Find where the given text appears and provide that cell's center as (X, Y) coordinate. 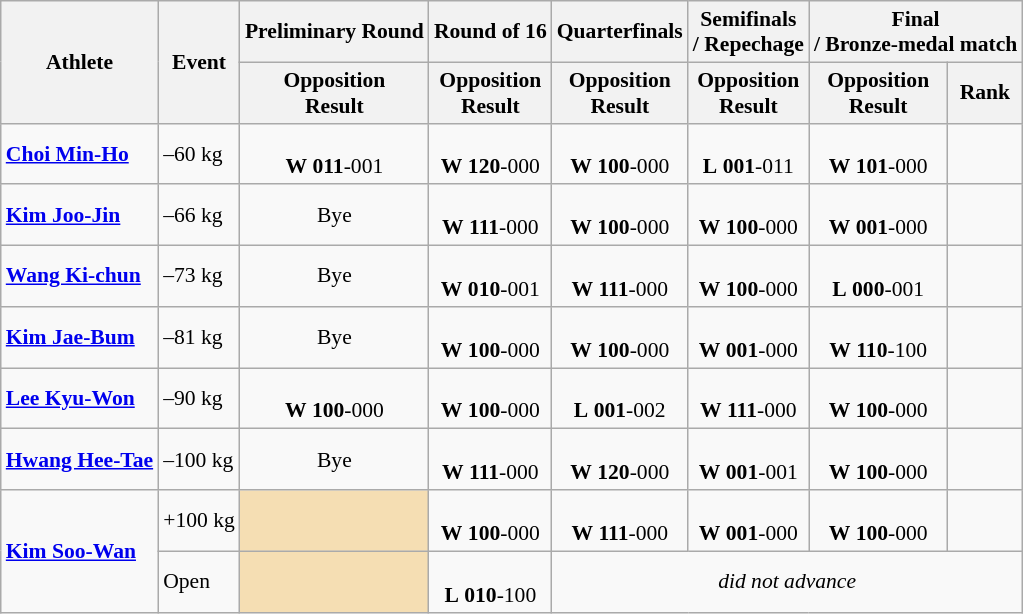
L 001-011 (748, 154)
L 010-100 (490, 582)
Choi Min-Ho (80, 154)
Rank (984, 92)
Lee Kyu-Won (80, 398)
Open (199, 582)
did not advance (788, 582)
Kim Jae-Bum (80, 338)
W 110-100 (878, 338)
Round of 16 (490, 32)
–60 kg (199, 154)
Preliminary Round (334, 32)
W 101-000 (878, 154)
W 011-001 (334, 154)
Event (199, 62)
Quarterfinals (620, 32)
Hwang Hee-Tae (80, 460)
–100 kg (199, 460)
–66 kg (199, 216)
Athlete (80, 62)
W 001-001 (748, 460)
Semifinals/ Repechage (748, 32)
W 010-001 (490, 276)
+100 kg (199, 520)
Final/ Bronze-medal match (916, 32)
–73 kg (199, 276)
L 000-001 (878, 276)
Kim Joo-Jin (80, 216)
L 001-002 (620, 398)
–81 kg (199, 338)
Kim Soo-Wan (80, 551)
Wang Ki-chun (80, 276)
–90 kg (199, 398)
